From the cell containing the given text, extract its center point as (x, y) coordinate. 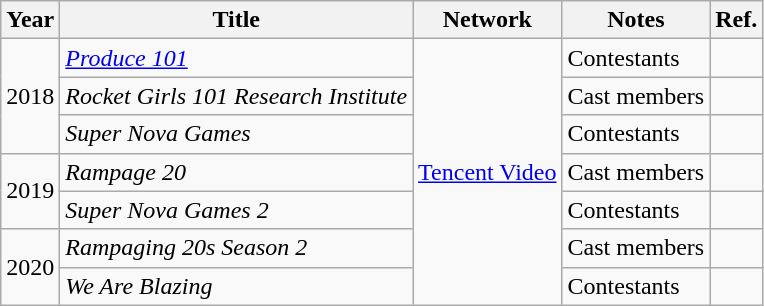
2019 (30, 191)
Produce 101 (236, 58)
Tencent Video (488, 172)
Rampaging 20s Season 2 (236, 248)
Title (236, 20)
2018 (30, 96)
Rampage 20 (236, 172)
Notes (636, 20)
Network (488, 20)
Super Nova Games (236, 134)
2020 (30, 267)
Ref. (736, 20)
Super Nova Games 2 (236, 210)
Year (30, 20)
Rocket Girls 101 Research Institute (236, 96)
We Are Blazing (236, 286)
